Detect which cell encompasses the target text, then output its (X, Y) center coordinate. 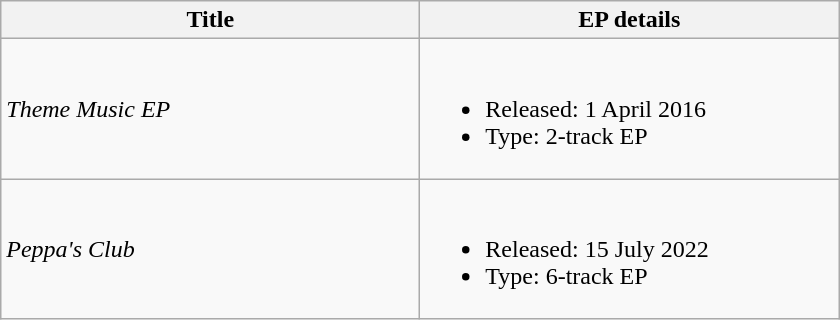
Released: 15 July 2022Type: 6-track EP (630, 249)
EP details (630, 20)
Title (210, 20)
Released: 1 April 2016Type: 2-track EP (630, 109)
Theme Music EP (210, 109)
Peppa's Club (210, 249)
